From the cell containing the given text, extract its center point as (x, y) coordinate. 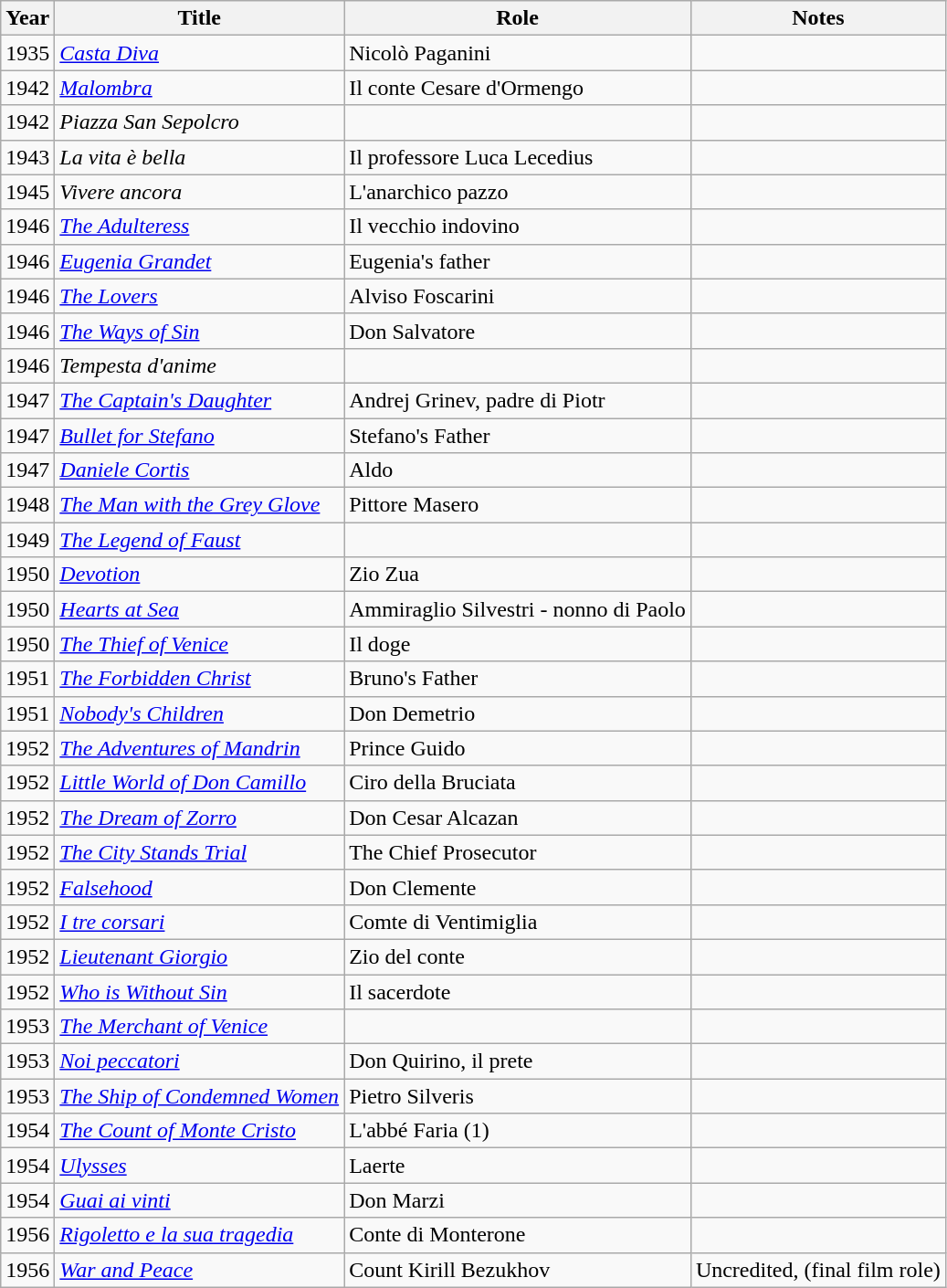
Zio Zua (518, 575)
The Chief Prosecutor (518, 852)
The Captain's Daughter (199, 400)
Guai ai vinti (199, 1200)
War and Peace (199, 1270)
Il sacerdote (518, 991)
Il vecchio indovino (518, 227)
Title (199, 18)
Tempesta d'anime (199, 365)
Don Quirino, il prete (518, 1061)
Il doge (518, 644)
Conte di Monterone (518, 1235)
Stefano's Father (518, 436)
The Thief of Venice (199, 644)
L'abbé Faria (1) (518, 1131)
Noi peccatori (199, 1061)
Vivere ancora (199, 192)
1943 (27, 157)
Eugenia's father (518, 261)
Year (27, 18)
The Adventures of Mandrin (199, 748)
Piazza San Sepolcro (199, 122)
Zio del conte (518, 956)
Don Cesar Alcazan (518, 818)
Laerte (518, 1166)
Uncredited, (final film role) (818, 1270)
1949 (27, 540)
Nicolò Paganini (518, 53)
The Forbidden Christ (199, 679)
1935 (27, 53)
1948 (27, 505)
Little World of Don Camillo (199, 783)
The Count of Monte Cristo (199, 1131)
The Lovers (199, 296)
La vita è bella (199, 157)
Ulysses (199, 1166)
Role (518, 18)
The Merchant of Venice (199, 1027)
The Ship of Condemned Women (199, 1096)
Notes (818, 18)
The Dream of Zorro (199, 818)
Il professore Luca Lecedius (518, 157)
Don Demetrio (518, 713)
Alviso Foscarini (518, 296)
Comte di Ventimiglia (518, 922)
1945 (27, 192)
Bullet for Stefano (199, 436)
The Legend of Faust (199, 540)
The City Stands Trial (199, 852)
Ciro della Bruciata (518, 783)
Hearts at Sea (199, 609)
Pittore Masero (518, 505)
Aldo (518, 470)
Don Salvatore (518, 331)
Rigoletto e la sua tragedia (199, 1235)
Bruno's Father (518, 679)
L'anarchico pazzo (518, 192)
Don Clemente (518, 887)
Andrej Grinev, padre di Piotr (518, 400)
Count Kirill Bezukhov (518, 1270)
The Adulteress (199, 227)
Prince Guido (518, 748)
Eugenia Grandet (199, 261)
The Man with the Grey Glove (199, 505)
Devotion (199, 575)
Pietro Silveris (518, 1096)
Ammiraglio Silvestri - nonno di Paolo (518, 609)
The Ways of Sin (199, 331)
Daniele Cortis (199, 470)
I tre corsari (199, 922)
Nobody's Children (199, 713)
Il conte Cesare d'Ormengo (518, 88)
Falsehood (199, 887)
Lieutenant Giorgio (199, 956)
Don Marzi (518, 1200)
Malombra (199, 88)
Casta Diva (199, 53)
Who is Without Sin (199, 991)
